Find where the given text appears and provide that cell's center as [x, y] coordinate. 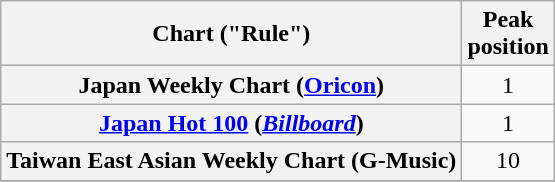
Taiwan East Asian Weekly Chart (G-Music) [232, 161]
Peakposition [508, 34]
Japan Weekly Chart (Oricon) [232, 85]
10 [508, 161]
Japan Hot 100 (Billboard) [232, 123]
Chart ("Rule") [232, 34]
